Provide the (X, Y) coordinate of the cell's center where the given text is located.  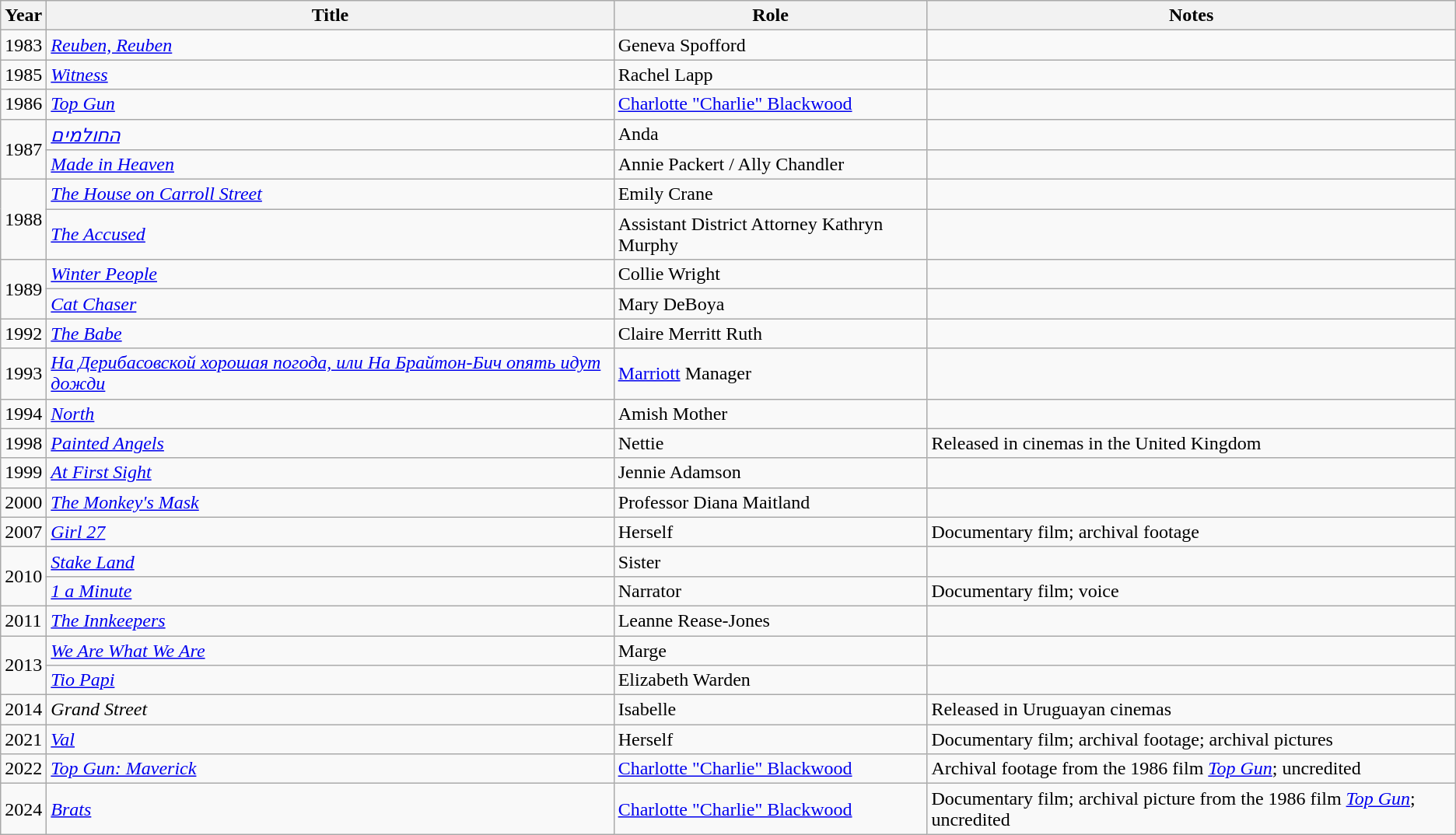
Narrator (770, 591)
Released in cinemas in the United Kingdom (1192, 443)
2013 (23, 666)
2022 (23, 769)
Released in Uruguayan cinemas (1192, 710)
Geneva Spofford (770, 45)
2011 (23, 620)
Elizabeth Warden (770, 680)
1989 (23, 289)
Stake Land (330, 561)
Reuben, Reuben (330, 45)
1999 (23, 473)
2021 (23, 739)
1985 (23, 75)
Documentary film; archival footage; archival pictures (1192, 739)
1994 (23, 414)
Girl 27 (330, 532)
The Babe (330, 334)
Anda (770, 135)
1988 (23, 219)
2000 (23, 502)
2014 (23, 710)
2024 (23, 809)
Made in Heaven (330, 165)
Claire Merritt Ruth (770, 334)
Year (23, 16)
1998 (23, 443)
2007 (23, 532)
Isabelle (770, 710)
Witness (330, 75)
Sister (770, 561)
Documentary film; archival picture from the 1986 film Top Gun; uncredited (1192, 809)
החולמים (330, 135)
Jennie Adamson (770, 473)
Emily Crane (770, 194)
Archival footage from the 1986 film Top Gun; uncredited (1192, 769)
We Are What We Are (330, 651)
На Дерибасовской хорошая погода, или На Брайтон-Бич опять идут дожди (330, 373)
Nettie (770, 443)
Val (330, 739)
1 a Minute (330, 591)
Professor Diana Maitland (770, 502)
Documentary film; voice (1192, 591)
Role (770, 16)
2010 (23, 576)
Marge (770, 651)
Amish Mother (770, 414)
Mary DeBoya (770, 304)
Tio Papi (330, 680)
Leanne Rease-Jones (770, 620)
The House on Carroll Street (330, 194)
Assistant District Attorney Kathryn Murphy (770, 235)
Collie Wright (770, 274)
Rachel Lapp (770, 75)
1993 (23, 373)
Top Gun (330, 104)
Notes (1192, 16)
Title (330, 16)
1992 (23, 334)
The Accused (330, 235)
The Monkey's Mask (330, 502)
Grand Street (330, 710)
Cat Chaser (330, 304)
1987 (23, 149)
Documentary film; archival footage (1192, 532)
1986 (23, 104)
Winter People (330, 274)
Top Gun: Maverick (330, 769)
At First Sight (330, 473)
The Innkeepers (330, 620)
North (330, 414)
Painted Angels (330, 443)
1983 (23, 45)
Brats (330, 809)
Marriott Manager (770, 373)
Annie Packert / Ally Chandler (770, 165)
